Output the (x, y) coordinate of the center of the cell containing the given text.  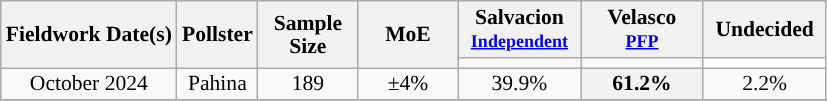
Pahina (218, 84)
189 (308, 84)
SalvacionIndependent (520, 30)
MoE (408, 34)
±4% (408, 84)
Undecided (764, 30)
Fieldwork Date(s) (89, 34)
Pollster (218, 34)
2.2% (764, 84)
Sample Size (308, 34)
VelascoPFP (642, 30)
39.9% (520, 84)
October 2024 (89, 84)
61.2% (642, 84)
